Extract the (x, y) coordinate from the center of the cell holding the provided text.  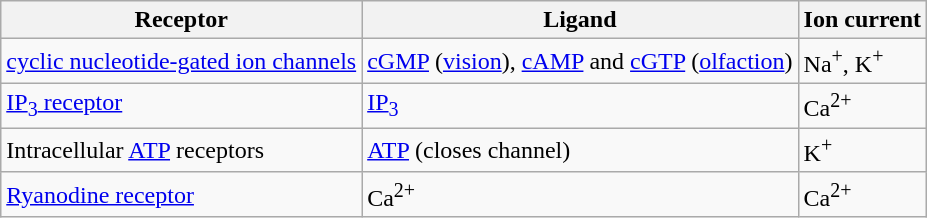
Na+, K+ (862, 62)
cGMP (vision), cAMP and cGTP (olfaction) (580, 62)
Ligand (580, 20)
ATP (closes channel) (580, 150)
IP3 receptor (182, 106)
cyclic nucleotide-gated ion channels (182, 62)
Ryanodine receptor (182, 194)
Ion current (862, 20)
IP3 (580, 106)
Receptor (182, 20)
Intracellular ATP receptors (182, 150)
K+ (862, 150)
